Provide the [x, y] coordinate of the cell's center where the given text is located.  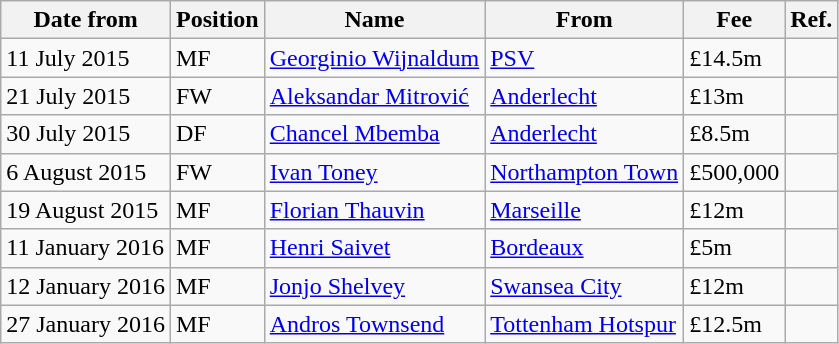
Swansea City [584, 286]
DF [217, 134]
19 August 2015 [86, 210]
Position [217, 20]
Fee [734, 20]
30 July 2015 [86, 134]
Name [374, 20]
Northampton Town [584, 172]
Chancel Mbemba [374, 134]
12 January 2016 [86, 286]
Tottenham Hotspur [584, 324]
Georginio Wijnaldum [374, 58]
£8.5m [734, 134]
Marseille [584, 210]
Andros Townsend [374, 324]
11 January 2016 [86, 248]
Ivan Toney [374, 172]
Jonjo Shelvey [374, 286]
£5m [734, 248]
£13m [734, 96]
Ref. [812, 20]
Bordeaux [584, 248]
£12.5m [734, 324]
Aleksandar Mitrović [374, 96]
6 August 2015 [86, 172]
11 July 2015 [86, 58]
Henri Saivet [374, 248]
Florian Thauvin [374, 210]
27 January 2016 [86, 324]
From [584, 20]
£500,000 [734, 172]
PSV [584, 58]
£14.5m [734, 58]
Date from [86, 20]
21 July 2015 [86, 96]
